For the text-containing cell, return its midpoint in [x, y] coordinate format. 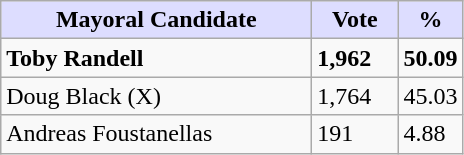
Doug Black (X) [156, 96]
Andreas Foustanellas [156, 134]
Mayoral Candidate [156, 20]
191 [355, 134]
50.09 [430, 58]
45.03 [430, 96]
Vote [355, 20]
4.88 [430, 134]
1,764 [355, 96]
1,962 [355, 58]
Toby Randell [156, 58]
% [430, 20]
